Find where the given text appears and provide that cell's center as (X, Y) coordinate. 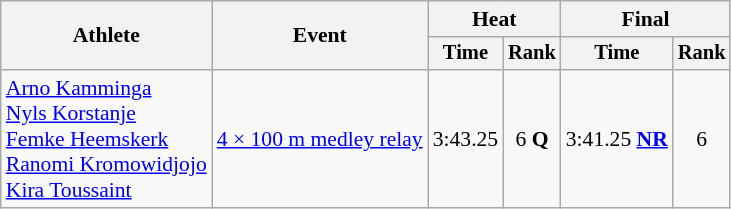
4 × 100 m medley relay (320, 139)
Final (646, 19)
Athlete (106, 36)
Event (320, 36)
6 (702, 139)
Heat (494, 19)
3:43.25 (466, 139)
3:41.25 NR (617, 139)
6 Q (532, 139)
Arno KammingaNyls KorstanjeFemke HeemskerkRanomi KromowidjojoKira Toussaint (106, 139)
